Detect which cell encompasses the target text, then output its (X, Y) center coordinate. 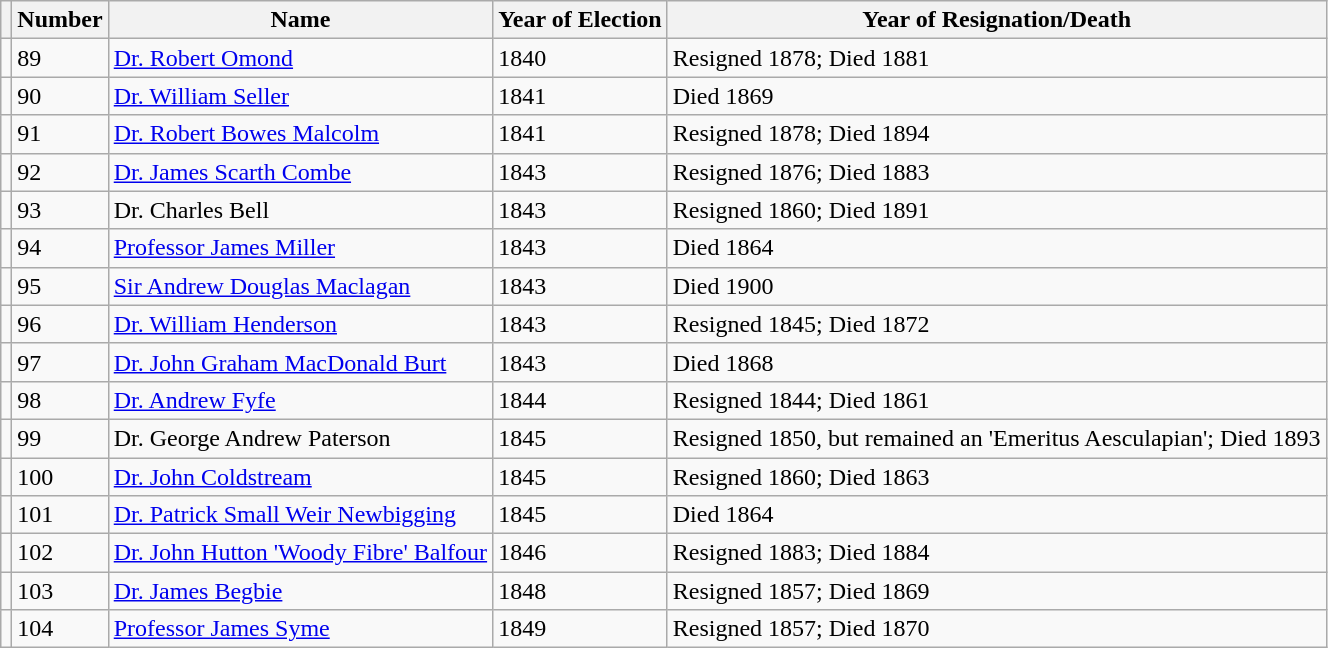
Resigned 1883; Died 1884 (996, 553)
101 (60, 515)
100 (60, 477)
Name (300, 20)
Dr. Andrew Fyfe (300, 400)
Died 1868 (996, 362)
Dr. Patrick Small Weir Newbigging (300, 515)
92 (60, 172)
Dr. William Henderson (300, 324)
Resigned 1878; Died 1881 (996, 58)
Year of Resignation/Death (996, 20)
99 (60, 438)
91 (60, 134)
1846 (580, 553)
Resigned 1857; Died 1870 (996, 629)
Resigned 1850, but remained an 'Emeritus Aesculapian'; Died 1893 (996, 438)
1844 (580, 400)
95 (60, 286)
Sir Andrew Douglas Maclagan (300, 286)
Dr. Robert Omond (300, 58)
Resigned 1844; Died 1861 (996, 400)
Died 1869 (996, 96)
Dr. John Graham MacDonald Burt (300, 362)
Resigned 1878; Died 1894 (996, 134)
Dr. John Hutton 'Woody Fibre' Balfour (300, 553)
Number (60, 20)
Dr. Robert Bowes Malcolm (300, 134)
Dr. George Andrew Paterson (300, 438)
103 (60, 591)
Resigned 1860; Died 1891 (996, 210)
1840 (580, 58)
104 (60, 629)
89 (60, 58)
Professor James Miller (300, 248)
Year of Election (580, 20)
1848 (580, 591)
Died 1900 (996, 286)
96 (60, 324)
Resigned 1845; Died 1872 (996, 324)
Dr. James Scarth Combe (300, 172)
1849 (580, 629)
102 (60, 553)
Dr. John Coldstream (300, 477)
Dr. James Begbie (300, 591)
Resigned 1857; Died 1869 (996, 591)
90 (60, 96)
Resigned 1876; Died 1883 (996, 172)
Resigned 1860; Died 1863 (996, 477)
97 (60, 362)
Professor James Syme (300, 629)
Dr. Charles Bell (300, 210)
98 (60, 400)
Dr. William Seller (300, 96)
93 (60, 210)
94 (60, 248)
